Find where the given text appears and provide that cell's center as (X, Y) coordinate. 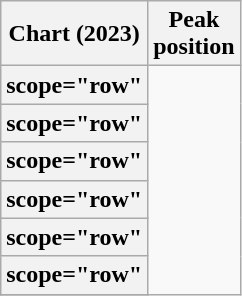
Chart (2023) (74, 34)
Peakposition (194, 34)
